Pinpoint the cell where the given text exists, returning its [x, y] midpoint coordinate. 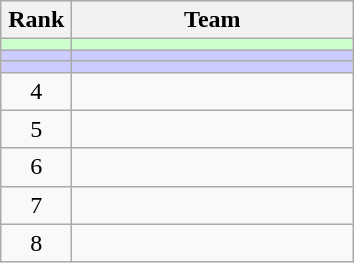
8 [36, 243]
4 [36, 91]
7 [36, 205]
Team [212, 20]
5 [36, 129]
Rank [36, 20]
6 [36, 167]
